Find where the given text appears and provide that cell's center as [X, Y] coordinate. 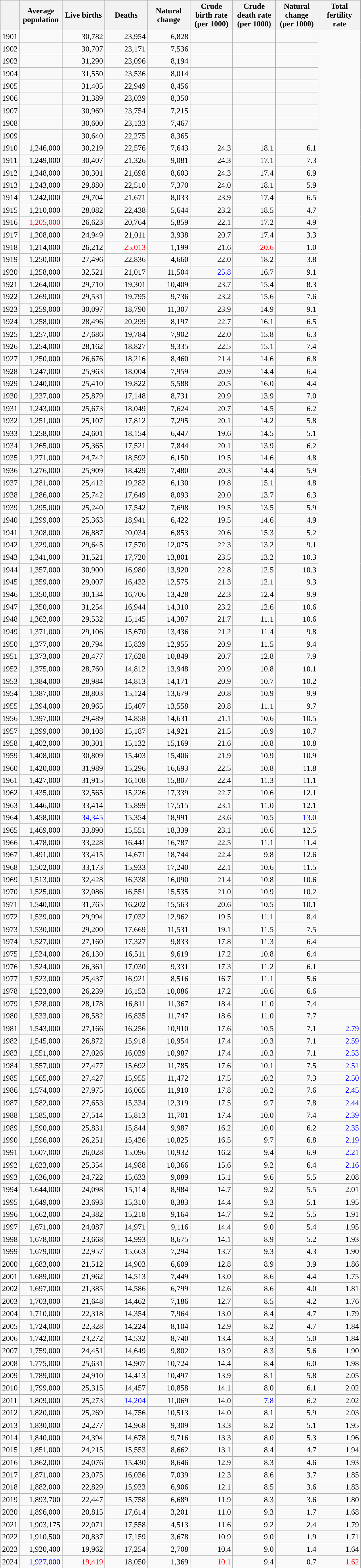
Crude death rate (per 1000) [254, 15]
1915 [10, 210]
14,993 [126, 1239]
1,246,000 [41, 148]
13,948 [169, 669]
1933 [10, 433]
26,887 [83, 532]
1935 [10, 458]
14,310 [169, 607]
16,944 [126, 607]
11.2 [254, 967]
6,447 [169, 433]
25,363 [83, 520]
17,515 [169, 805]
7,039 [169, 1475]
1994 [10, 1190]
30,809 [83, 755]
1989 [10, 1128]
11,504 [169, 272]
15,187 [126, 731]
1,458,000 [41, 818]
2.19 [339, 1140]
1983 [10, 1053]
11,531 [169, 929]
1999 [10, 1252]
1901 [10, 36]
1937 [10, 483]
1928 [10, 371]
1,528,000 [41, 1004]
14,988 [126, 1165]
1931 [10, 409]
1,775,000 [41, 1363]
1920 [10, 272]
22,275 [126, 136]
1,491,000 [41, 855]
18,339 [169, 830]
32,565 [83, 793]
10,497 [169, 1376]
1,525,000 [41, 892]
1936 [10, 470]
1,265,000 [41, 446]
23,096 [126, 61]
1985 [10, 1078]
2004 [10, 1314]
15,670 [126, 632]
16,256 [126, 1029]
2.50 [339, 1078]
2.01 [339, 1190]
2.51 [339, 1066]
7,624 [169, 409]
15,407 [126, 706]
7,449 [169, 1276]
1,871,000 [41, 1475]
1918 [10, 247]
1,240,000 [41, 384]
25,013 [126, 247]
2003 [10, 1301]
25.8 [212, 272]
16.0 [254, 384]
21.3 [212, 582]
15,218 [126, 1215]
2.4 [297, 1524]
1993 [10, 1177]
23,075 [83, 1475]
7,959 [169, 371]
1950 [10, 644]
23,954 [126, 36]
1947 [10, 607]
1988 [10, 1115]
1,257,000 [41, 334]
16,835 [126, 1016]
25,365 [83, 446]
15,334 [126, 1103]
1,377,000 [41, 644]
1.94 [339, 1450]
15,132 [126, 743]
12.7 [212, 1301]
15,839 [126, 644]
1998 [10, 1239]
1942 [10, 545]
1906 [10, 98]
1904 [10, 74]
24,910 [83, 1376]
23.7 [212, 284]
11,472 [169, 1078]
7,902 [169, 334]
Crude birth rate (per 1000) [212, 15]
21,671 [126, 198]
11.8 [297, 768]
21.9 [212, 755]
17,720 [126, 557]
14,413 [126, 1376]
9,833 [169, 942]
1957 [10, 731]
25,963 [83, 371]
23,133 [126, 123]
18,827 [126, 346]
14,457 [126, 1388]
1,882,000 [41, 1487]
30,097 [83, 309]
25,909 [83, 470]
15,844 [126, 1128]
1912 [10, 173]
3.9 [297, 1264]
1939 [10, 508]
1,373,000 [41, 656]
5.3 [297, 1438]
12,955 [169, 644]
13.5 [254, 508]
14,631 [169, 718]
1,527,000 [41, 942]
1,596,000 [41, 1140]
22,071 [83, 1524]
1.98 [339, 1363]
1,557,000 [41, 1066]
1,237,000 [41, 396]
5,644 [169, 210]
1,649,000 [41, 1202]
6,853 [169, 532]
15,310 [126, 1202]
18,941 [126, 520]
10.4 [212, 1549]
12,075 [169, 545]
1.86 [339, 1264]
21,385 [83, 1289]
11,307 [169, 309]
21,011 [126, 235]
29,532 [83, 619]
7,294 [169, 1252]
9,335 [169, 346]
2002 [10, 1289]
1,539,000 [41, 917]
10,825 [169, 1140]
29,645 [83, 545]
1974 [10, 942]
21,512 [83, 1264]
28,162 [83, 346]
1986 [10, 1090]
21,648 [83, 1301]
8,984 [169, 1190]
8,014 [169, 74]
13,428 [169, 595]
8,646 [169, 1462]
5,859 [169, 223]
2.03 [339, 1413]
1.91 [339, 1215]
1.9 [297, 1537]
7.7 [297, 1016]
1,242,000 [41, 198]
1922 [10, 297]
Deaths [126, 15]
17,570 [126, 545]
17,148 [126, 396]
8,365 [169, 136]
19,795 [126, 297]
1966 [10, 842]
1.4 [297, 1549]
33,890 [83, 830]
24,382 [83, 1215]
15,633 [126, 1177]
26,212 [83, 247]
28,984 [83, 681]
1972 [10, 917]
23,754 [126, 111]
1,574,000 [41, 1090]
30,134 [83, 595]
8,740 [169, 1338]
12,962 [169, 917]
1973 [10, 929]
23,693 [83, 1202]
1,435,000 [41, 793]
27,686 [83, 334]
1.83 [339, 1487]
31,521 [83, 557]
2.39 [339, 1115]
27,496 [83, 260]
1,402,000 [41, 743]
15,551 [126, 830]
1,478,000 [41, 842]
29,106 [83, 632]
1,533,000 [41, 1016]
5.0 [297, 1338]
2.35 [339, 1128]
1,710,000 [41, 1314]
18,050 [126, 1561]
22.8 [212, 570]
1,329,000 [41, 545]
21,017 [126, 272]
1,375,000 [41, 669]
1,703,000 [41, 1301]
2009 [10, 1376]
20,299 [126, 322]
13,920 [169, 570]
14,204 [126, 1401]
17,032 [126, 917]
11,701 [169, 1115]
14,678 [126, 1438]
2024 [10, 1561]
25,354 [83, 1165]
22,836 [126, 260]
24,215 [83, 1450]
1958 [10, 743]
27,653 [83, 1103]
30,969 [83, 111]
23,039 [126, 98]
1926 [10, 346]
7,844 [169, 446]
1,446,000 [41, 805]
23.5 [212, 557]
1976 [10, 967]
2.21 [339, 1152]
11.9 [212, 1500]
14.2 [254, 421]
2005 [10, 1326]
10,086 [169, 991]
1,251,000 [41, 421]
1.85 [339, 1475]
22,510 [126, 185]
25,742 [83, 495]
30,219 [83, 148]
8,662 [169, 1450]
17,240 [169, 867]
15,169 [169, 743]
22,949 [126, 86]
1992 [10, 1165]
8,456 [169, 86]
1962 [10, 793]
20.0 [212, 495]
27,160 [83, 942]
1,607,000 [41, 1152]
16,338 [126, 880]
30,782 [83, 36]
2022 [10, 1537]
3,938 [169, 235]
5.4 [297, 1227]
30,640 [83, 136]
28,582 [83, 1016]
1,205,000 [41, 223]
10,409 [169, 284]
Natural change (per 1000) [297, 15]
15.4 [254, 284]
24,076 [83, 1462]
22,829 [83, 1487]
15,296 [126, 768]
1,820,000 [41, 1413]
1954 [10, 694]
1945 [10, 582]
1.68 [339, 1512]
13,558 [169, 706]
1.96 [339, 1438]
1980 [10, 1016]
7.9 [297, 656]
27,477 [83, 1066]
1.80 [339, 1500]
14,813 [126, 681]
29,710 [83, 284]
24,394 [83, 1438]
18,790 [126, 309]
13,679 [169, 694]
10,910 [169, 1029]
16.5 [212, 1140]
12,319 [169, 1103]
3.8 [297, 260]
30,108 [83, 731]
1,896,000 [41, 1512]
4.0 [297, 1289]
2015 [10, 1450]
1952 [10, 669]
15,899 [126, 805]
15,096 [126, 1152]
1,623,000 [41, 1165]
1,582,000 [41, 1103]
5,588 [169, 384]
1,679,000 [41, 1252]
21,698 [126, 173]
24,949 [83, 235]
2008 [10, 1363]
1964 [10, 818]
15,918 [126, 1041]
3,201 [169, 1512]
1,851,000 [41, 1450]
1,269,000 [41, 297]
27,427 [83, 1078]
1,281,000 [41, 483]
18.5 [254, 210]
29,531 [83, 297]
1960 [10, 768]
3.3 [297, 235]
1969 [10, 880]
1,742,000 [41, 1338]
16,432 [126, 582]
1909 [10, 136]
8,197 [169, 322]
19.1 [212, 929]
1919 [10, 260]
1,799,000 [41, 1388]
9,081 [169, 160]
1929 [10, 384]
1,299,000 [41, 520]
14,354 [126, 1314]
1.76 [339, 1301]
15,758 [126, 1500]
1,565,000 [41, 1078]
29,994 [83, 917]
2.59 [339, 1041]
23,668 [83, 1239]
8,516 [169, 979]
8,731 [169, 396]
Total fertility rate [339, 15]
32,086 [83, 892]
25,631 [83, 1363]
22,447 [83, 1500]
1932 [10, 421]
19,282 [126, 483]
29,489 [83, 718]
25,437 [83, 979]
21.7 [212, 619]
1,214,000 [41, 247]
2023 [10, 1549]
7,215 [169, 111]
21.5 [212, 731]
25,315 [83, 1388]
17,542 [126, 508]
24,087 [83, 1227]
1975 [10, 954]
1,259,000 [41, 309]
1,662,000 [41, 1215]
15,955 [126, 1078]
6,828 [169, 36]
4.2 [297, 1301]
1977 [10, 979]
16,065 [126, 1090]
1,248,000 [41, 173]
25,240 [83, 508]
15,145 [126, 619]
25,673 [83, 409]
2.79 [339, 1029]
26,676 [83, 359]
1,530,000 [41, 929]
15,663 [126, 1252]
15,807 [169, 781]
1923 [10, 309]
2.44 [339, 1103]
21.1 [212, 718]
19,962 [83, 1549]
1990 [10, 1140]
7,964 [169, 1314]
14,968 [126, 1425]
1.81 [339, 1289]
6.0 [297, 1363]
1,683,000 [41, 1264]
26,361 [83, 967]
20.3 [212, 470]
16,980 [126, 570]
11,069 [169, 1401]
1,276,000 [41, 470]
19.8 [212, 483]
9,716 [169, 1438]
1,910,500 [41, 1537]
1907 [10, 111]
1,502,000 [41, 867]
8,194 [169, 61]
18,592 [126, 458]
1,254,000 [41, 346]
15,114 [126, 1190]
16,706 [126, 595]
2000 [10, 1264]
17.1 [254, 160]
16,108 [126, 781]
1987 [10, 1103]
1,585,000 [41, 1115]
15.3 [254, 532]
28,803 [83, 694]
15,933 [126, 867]
1955 [10, 706]
17,030 [126, 967]
4,660 [169, 260]
14,971 [126, 1227]
23,171 [126, 49]
31,405 [83, 86]
1959 [10, 755]
1,697,000 [41, 1289]
8,104 [169, 1326]
0.7 [297, 1561]
1946 [10, 595]
1971 [10, 904]
15,354 [126, 818]
25,410 [83, 384]
25,273 [83, 1401]
12,575 [169, 582]
1934 [10, 446]
14,532 [126, 1338]
14,756 [126, 1413]
18,216 [126, 359]
23.6 [212, 818]
29,007 [83, 582]
14,921 [169, 731]
6,130 [169, 483]
9.6 [254, 1177]
1927 [10, 359]
14,513 [126, 1276]
26,872 [83, 1041]
31,254 [83, 607]
22,957 [83, 1252]
10,724 [169, 1363]
23,536 [126, 74]
22,576 [126, 148]
1916 [10, 223]
7.0 [297, 396]
1968 [10, 867]
1991 [10, 1152]
16,921 [126, 979]
1930 [10, 396]
14,387 [169, 619]
9,619 [169, 954]
1,543,000 [41, 1029]
1910 [10, 148]
8,603 [169, 173]
1,893,700 [41, 1500]
7,186 [169, 1301]
1,671,000 [41, 1227]
1,359,000 [41, 582]
30,407 [83, 160]
16.1 [254, 322]
2016 [10, 1462]
1914 [10, 198]
17,254 [126, 1549]
1,927,000 [41, 1561]
1965 [10, 830]
1,271,000 [41, 458]
28,477 [83, 656]
2013 [10, 1425]
1,678,000 [41, 1239]
30,707 [83, 49]
9,309 [169, 1425]
15,430 [126, 1462]
32,521 [83, 272]
9,331 [169, 967]
10,858 [169, 1388]
1967 [10, 855]
9,116 [169, 1227]
1.71 [339, 1537]
9,164 [169, 1215]
14.9 [254, 309]
8,093 [169, 495]
30,600 [83, 123]
10,513 [169, 1413]
1963 [10, 805]
1,862,000 [41, 1462]
2.05 [339, 1376]
18.2 [254, 260]
30,900 [83, 570]
25,879 [83, 396]
28,178 [83, 1004]
6,422 [169, 520]
14,462 [126, 1301]
13,436 [169, 632]
11,910 [169, 1090]
13.1 [212, 1450]
25,269 [83, 1413]
18,004 [126, 371]
15,923 [126, 1487]
1.0 [297, 247]
31,290 [83, 61]
1996 [10, 1215]
27,975 [83, 1090]
16,787 [169, 842]
1902 [10, 49]
15,406 [169, 755]
16,090 [169, 880]
1913 [10, 185]
7,536 [169, 49]
1905 [10, 86]
7,698 [169, 508]
7,467 [169, 123]
31,765 [83, 904]
1,920,400 [41, 1549]
16,202 [126, 904]
26,239 [83, 991]
1,689,000 [41, 1276]
11.6 [212, 1524]
2021 [10, 1524]
1,513,000 [41, 880]
9,802 [169, 1351]
1984 [10, 1066]
2020 [10, 1512]
26,130 [83, 954]
1,369 [169, 1561]
17,649 [126, 495]
17,521 [126, 446]
1.7 [297, 1512]
1,840,000 [41, 1438]
1956 [10, 718]
13,801 [169, 557]
2.45 [339, 1090]
22,438 [126, 210]
26,028 [83, 1152]
24,277 [83, 1425]
1,903,175 [41, 1524]
14,649 [126, 1351]
25,831 [83, 1128]
1940 [10, 520]
20,815 [83, 1512]
2.16 [339, 1165]
2019 [10, 1500]
3.7 [297, 1475]
14,903 [126, 1264]
31,915 [83, 781]
13.4 [212, 1338]
27,514 [83, 1115]
10,987 [169, 1053]
2012 [10, 1413]
25,107 [83, 421]
8,383 [169, 1202]
1,341,000 [41, 557]
2.53 [339, 1053]
1,362,000 [41, 619]
18,049 [126, 409]
31,550 [83, 74]
1,357,000 [41, 570]
3,678 [169, 1537]
1,590,000 [41, 1128]
28,496 [83, 322]
1982 [10, 1041]
14,586 [126, 1289]
1,295,000 [41, 508]
18,744 [169, 855]
21.2 [212, 632]
1,208,000 [41, 235]
21,326 [126, 160]
28,082 [83, 210]
1,420,000 [41, 768]
2,708 [169, 1549]
14,224 [126, 1326]
17.3 [212, 967]
23,272 [83, 1338]
4.3 [297, 1252]
15,535 [169, 892]
26,623 [83, 223]
19,822 [126, 384]
7,370 [169, 185]
33,414 [83, 805]
18,429 [126, 470]
1,789,000 [41, 1376]
6,150 [169, 458]
1981 [10, 1029]
2007 [10, 1351]
1,384,000 [41, 681]
1,724,000 [41, 1326]
24,601 [83, 433]
1,636,000 [41, 1177]
1949 [10, 632]
12.4 [254, 595]
22,318 [83, 1314]
1,397,000 [41, 718]
34,345 [83, 818]
1,408,000 [41, 755]
1908 [10, 123]
1,469,000 [41, 830]
24,742 [83, 458]
1,394,000 [41, 706]
29,880 [83, 185]
26,251 [83, 1140]
20.5 [212, 384]
2014 [10, 1438]
18.4 [212, 1004]
1,264,000 [41, 284]
1,809,000 [41, 1401]
10,932 [169, 1152]
1941 [10, 532]
15,563 [169, 904]
1997 [10, 1227]
16,511 [126, 954]
24,722 [83, 1177]
1,759,000 [41, 1351]
1948 [10, 619]
31,989 [83, 768]
1978 [10, 991]
29,704 [83, 198]
22,328 [83, 1326]
Average population [41, 15]
1.62 [339, 1561]
28,794 [83, 644]
29,200 [83, 929]
27,166 [83, 1029]
16,551 [126, 892]
1961 [10, 781]
2018 [10, 1487]
10,366 [169, 1165]
9,736 [169, 297]
31,389 [83, 98]
1.75 [339, 1276]
17,339 [169, 793]
2010 [10, 1388]
1911 [10, 160]
1,308,000 [41, 532]
2011 [10, 1401]
11,747 [169, 1016]
27,026 [83, 1053]
28,760 [83, 669]
24,098 [83, 1190]
18,154 [126, 433]
1979 [10, 1004]
17,614 [126, 1512]
20,764 [126, 223]
1,210,000 [41, 210]
1,830,000 [41, 1425]
21,962 [83, 1276]
17,812 [126, 421]
1943 [10, 557]
1925 [10, 334]
6,906 [169, 1487]
16,036 [126, 1475]
18,991 [169, 818]
14,171 [169, 681]
1,199 [169, 247]
1953 [10, 681]
20,034 [126, 532]
28,965 [83, 706]
7,643 [169, 148]
1995 [10, 1202]
15.8 [254, 334]
2006 [10, 1338]
8,675 [169, 1239]
1903 [10, 61]
1,551,000 [41, 1053]
1,644,000 [41, 1190]
33,415 [83, 855]
17,159 [126, 1537]
1970 [10, 892]
17,558 [126, 1524]
25,412 [83, 483]
24.0 [212, 185]
17,669 [126, 929]
15,692 [126, 1066]
15,553 [126, 1450]
12.3 [212, 1475]
33,173 [83, 867]
4,513 [169, 1524]
9,987 [169, 1128]
15,813 [126, 1115]
20,837 [83, 1537]
6,799 [169, 1289]
32,428 [83, 880]
1,247,000 [41, 371]
1,286,000 [41, 495]
6,689 [169, 1500]
11,785 [169, 1066]
1938 [10, 495]
6,609 [169, 1264]
15,226 [126, 793]
19.6 [212, 433]
21.0 [212, 892]
2.08 [339, 1177]
7,480 [169, 470]
19,784 [126, 334]
14,671 [126, 855]
19,301 [126, 284]
1917 [10, 235]
Natural change [169, 15]
1,371,000 [41, 632]
8,350 [169, 98]
Live births [83, 15]
15,124 [126, 694]
18.6 [212, 1016]
1,540,000 [41, 904]
33,228 [83, 842]
8,033 [169, 198]
6.6 [297, 991]
16,153 [126, 991]
15,403 [126, 755]
1.64 [339, 1549]
14,907 [126, 1363]
4.6 [297, 1462]
24,451 [83, 1351]
19,419 [83, 1561]
2017 [10, 1475]
16,811 [126, 1004]
16,693 [169, 768]
10,849 [169, 656]
9,089 [169, 1177]
1,545,000 [41, 1041]
1,249,000 [41, 160]
8,460 [169, 359]
16,039 [126, 1053]
1,399,000 [41, 731]
14,812 [126, 669]
1951 [10, 656]
1,387,000 [41, 694]
15,426 [126, 1140]
1,427,000 [41, 781]
2001 [10, 1276]
17,628 [126, 656]
10,954 [169, 1041]
1924 [10, 322]
11,367 [169, 1004]
1921 [10, 284]
1944 [10, 570]
17,327 [126, 942]
14,858 [126, 718]
16,441 [126, 842]
7,295 [169, 421]
